Locate the cell with the specified text and output its (X, Y) center coordinate. 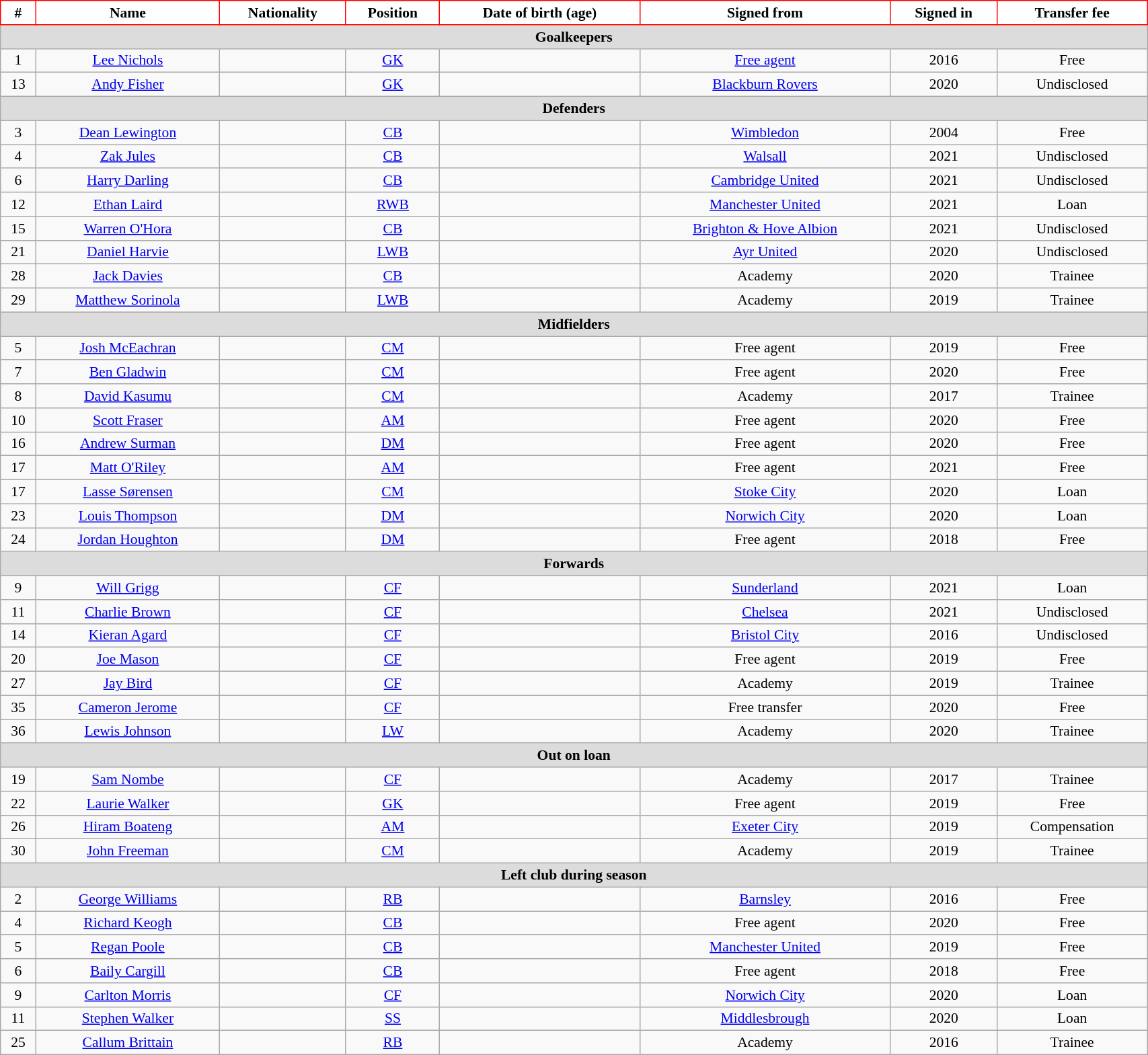
22 (18, 804)
Warren O'Hora (128, 229)
Cameron Jerome (128, 707)
Defenders (574, 109)
Ethan Laird (128, 204)
Middlesbrough (765, 1019)
Regan Poole (128, 947)
SS (393, 1019)
Richard Keogh (128, 923)
Walsall (765, 157)
Signed from (765, 13)
Jack Davies (128, 276)
28 (18, 276)
20 (18, 660)
Andy Fisher (128, 85)
2 (18, 899)
12 (18, 204)
Chelsea (765, 612)
Zak Jules (128, 157)
23 (18, 516)
Joe Mason (128, 660)
Scott Fraser (128, 420)
Lewis Johnson (128, 732)
Sam Nombe (128, 779)
Stephen Walker (128, 1019)
Out on loan (574, 756)
Name (128, 13)
Transfer fee (1072, 13)
7 (18, 373)
Baily Cargill (128, 971)
Lee Nichols (128, 61)
RWB (393, 204)
Ayr United (765, 252)
10 (18, 420)
David Kasumu (128, 396)
Daniel Harvie (128, 252)
Carlton Morris (128, 995)
Kieran Agard (128, 635)
2004 (944, 132)
Goalkeepers (574, 37)
15 (18, 229)
George Williams (128, 899)
Laurie Walker (128, 804)
24 (18, 540)
Blackburn Rovers (765, 85)
Andrew Surman (128, 444)
John Freeman (128, 851)
35 (18, 707)
Left club during season (574, 875)
Position (393, 13)
27 (18, 684)
3 (18, 132)
13 (18, 85)
Brighton & Hove Albion (765, 229)
# (18, 13)
Free transfer (765, 707)
Matthew Sorinola (128, 301)
Stoke City (765, 492)
Hiram Boateng (128, 827)
Nationality (282, 13)
Compensation (1072, 827)
Date of birth (age) (539, 13)
Louis Thompson (128, 516)
Bristol City (765, 635)
Matt O'Riley (128, 468)
26 (18, 827)
Exeter City (765, 827)
29 (18, 301)
Cambridge United (765, 181)
30 (18, 851)
Wimbledon (765, 132)
19 (18, 779)
21 (18, 252)
Signed in (944, 13)
Callum Brittain (128, 1043)
Will Grigg (128, 588)
36 (18, 732)
Ben Gladwin (128, 373)
LW (393, 732)
14 (18, 635)
16 (18, 444)
Lasse Sørensen (128, 492)
25 (18, 1043)
Harry Darling (128, 181)
Forwards (574, 564)
Jay Bird (128, 684)
Dean Lewington (128, 132)
Charlie Brown (128, 612)
Midfielders (574, 324)
Jordan Houghton (128, 540)
1 (18, 61)
Sunderland (765, 588)
Josh McEachran (128, 348)
Barnsley (765, 899)
8 (18, 396)
